Output the [X, Y] coordinate of the center of the cell containing the given text.  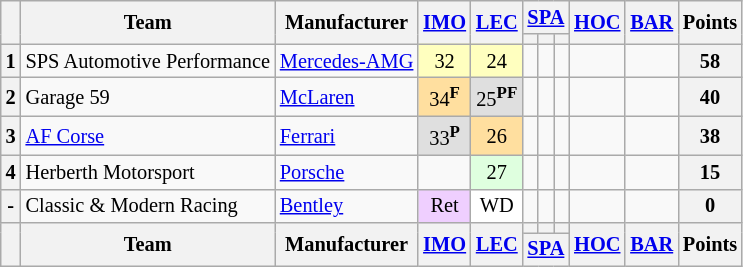
AF Corse [148, 136]
McLaren [346, 96]
3 [11, 136]
- [11, 206]
0 [710, 206]
32 [444, 61]
Ret [444, 206]
4 [11, 172]
38 [710, 136]
27 [497, 172]
SPS Automotive Performance [148, 61]
Bentley [346, 206]
24 [497, 61]
34F [444, 96]
Herberth Motorsport [148, 172]
40 [710, 96]
Mercedes-AMG [346, 61]
58 [710, 61]
Garage 59 [148, 96]
33P [444, 136]
15 [710, 172]
25PF [497, 96]
Ferrari [346, 136]
26 [497, 136]
1 [11, 61]
2 [11, 96]
Porsche [346, 172]
WD [497, 206]
Classic & Modern Racing [148, 206]
